Pinpoint the cell where the given text exists, returning its (x, y) midpoint coordinate. 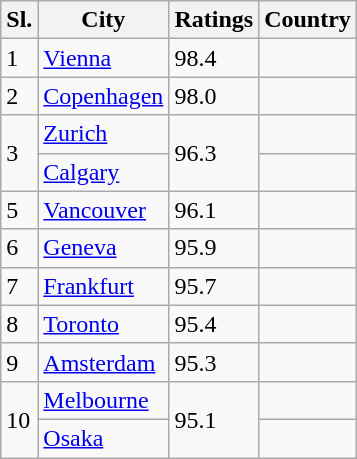
98.4 (214, 58)
Zurich (104, 134)
9 (20, 362)
95.3 (214, 362)
City (104, 20)
Amsterdam (104, 362)
Melbourne (104, 400)
2 (20, 96)
Copenhagen (104, 96)
Osaka (104, 438)
95.4 (214, 324)
Vienna (104, 58)
3 (20, 153)
Sl. (20, 20)
10 (20, 419)
Ratings (214, 20)
Calgary (104, 172)
96.1 (214, 210)
95.1 (214, 419)
Frankfurt (104, 286)
Geneva (104, 248)
6 (20, 248)
5 (20, 210)
98.0 (214, 96)
Country (308, 20)
95.7 (214, 286)
1 (20, 58)
8 (20, 324)
96.3 (214, 153)
Vancouver (104, 210)
7 (20, 286)
95.9 (214, 248)
Toronto (104, 324)
